Scan for the cell matching the given text and deliver its (x, y) coordinate at center. 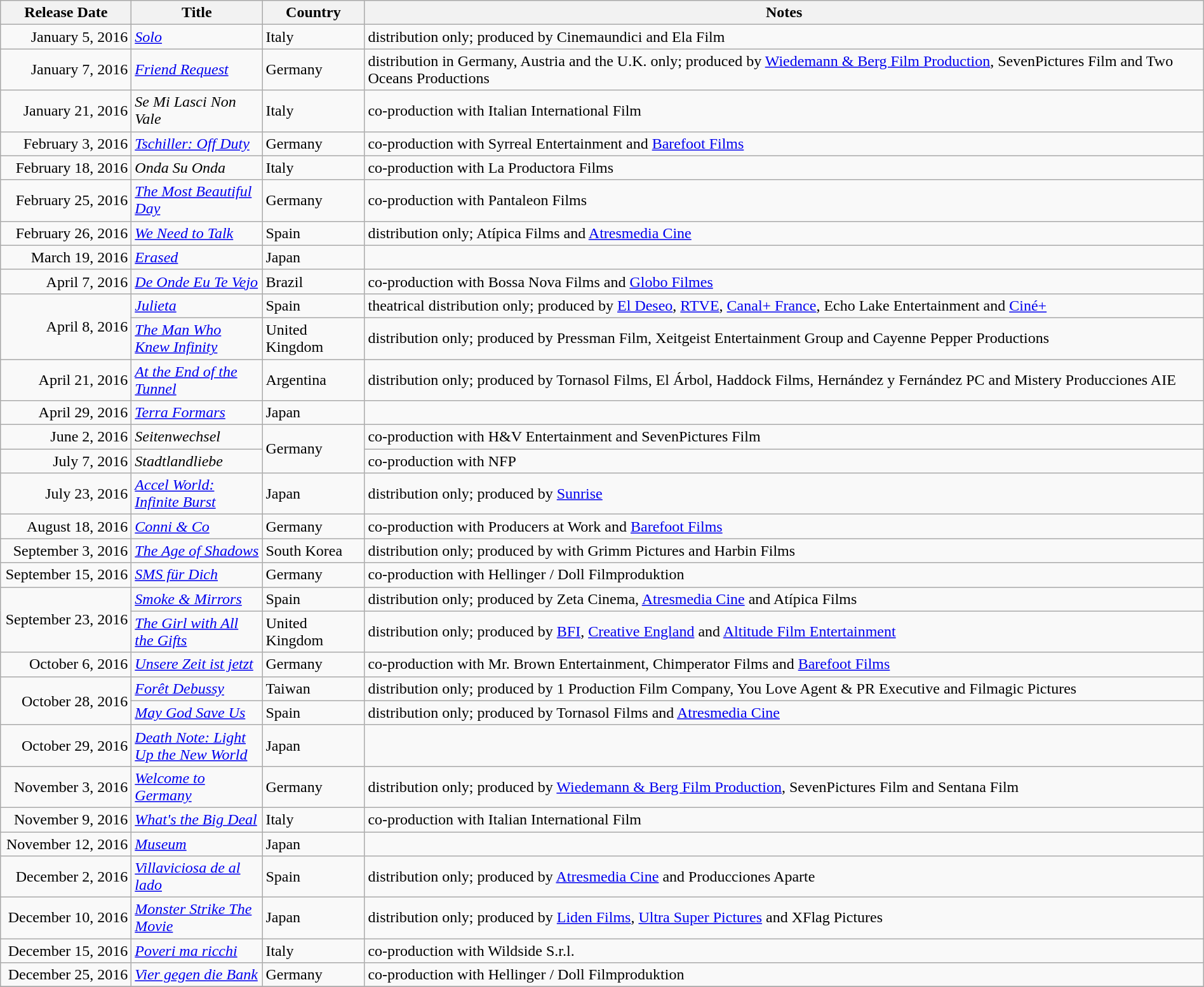
November 12, 2016 (66, 844)
distribution only; produced by Tornasol Films, El Árbol, Haddock Films, Hernández y Fernández PC and Mistery Producciones AIE (784, 380)
September 3, 2016 (66, 551)
distribution only; produced by Wiedemann & Berg Film Production, SevenPictures Film and Sentana Film (784, 786)
Vier gegen die Bank (197, 975)
Monster Strike The Movie (197, 918)
Forêt Debussy (197, 688)
December 2, 2016 (66, 876)
Tschiller: Off Duty (197, 144)
distribution in Germany, Austria and the U.K. only; produced by Wiedemann & Berg Film Production, SevenPictures Film and Two Oceans Productions (784, 70)
Solo (197, 37)
January 5, 2016 (66, 37)
December 10, 2016 (66, 918)
co-production with NFP (784, 461)
Accel World: Infinite Burst (197, 494)
The Age of Shadows (197, 551)
distribution only; produced by BFI, Creative England and Altitude Film Entertainment (784, 631)
distribution only; produced by with Grimm Pictures and Harbin Films (784, 551)
What's the Big Deal (197, 819)
July 7, 2016 (66, 461)
SMS für Dich (197, 575)
February 3, 2016 (66, 144)
Erased (197, 257)
April 21, 2016 (66, 380)
distribution only; produced by 1 Production Film Company, You Love Agent & PR Executive and Filmagic Pictures (784, 688)
April 29, 2016 (66, 413)
Terra Formars (197, 413)
March 19, 2016 (66, 257)
November 9, 2016 (66, 819)
At the End of the Tunnel (197, 380)
May God Save Us (197, 713)
The Most Beautiful Day (197, 201)
theatrical distribution only; produced by El Deseo, RTVE, Canal+ France, Echo Lake Entertainment and Ciné+ (784, 305)
December 25, 2016 (66, 975)
January 7, 2016 (66, 70)
co-production with Bossa Nova Films and Globo Filmes (784, 281)
July 23, 2016 (66, 494)
distribution only; produced by Sunrise (784, 494)
Taiwan (314, 688)
December 15, 2016 (66, 951)
October 29, 2016 (66, 746)
September 23, 2016 (66, 620)
co-production with Producers at Work and Barefoot Films (784, 527)
Country (314, 13)
Brazil (314, 281)
Poveri ma ricchi (197, 951)
The Girl with All the Gifts (197, 631)
Smoke & Mirrors (197, 599)
September 15, 2016 (66, 575)
February 25, 2016 (66, 201)
Onda Su Onda (197, 168)
distribution only; produced by Tornasol Films and Atresmedia Cine (784, 713)
co-production with Mr. Brown Entertainment, Chimperator Films and Barefoot Films (784, 664)
distribution only; produced by Cinemaundici and Ela Film (784, 37)
Museum (197, 844)
April 7, 2016 (66, 281)
Se Mi Lasci Non Vale (197, 111)
distribution only; Atípica Films and Atresmedia Cine (784, 233)
distribution only; produced by Pressman Film, Xeitgeist Entertainment Group and Cayenne Pepper Productions (784, 338)
The Man Who Knew Infinity (197, 338)
Argentina (314, 380)
October 6, 2016 (66, 664)
co-production with Wildside S.r.l. (784, 951)
co-production with H&V Entertainment and SevenPictures Film (784, 437)
Welcome to Germany (197, 786)
co-production with Pantaleon Films (784, 201)
Unsere Zeit ist jetzt (197, 664)
February 26, 2016 (66, 233)
Release Date (66, 13)
Stadtlandliebe (197, 461)
South Korea (314, 551)
co-production with La Productora Films (784, 168)
Title (197, 13)
Seitenwechsel (197, 437)
October 28, 2016 (66, 701)
June 2, 2016 (66, 437)
De Onde Eu Te Vejo (197, 281)
April 8, 2016 (66, 326)
Friend Request (197, 70)
November 3, 2016 (66, 786)
distribution only; produced by Atresmedia Cine and Producciones Aparte (784, 876)
February 18, 2016 (66, 168)
Villaviciosa de al lado (197, 876)
Death Note: Light Up the New World (197, 746)
Conni & Co (197, 527)
Julieta (197, 305)
Notes (784, 13)
distribution only; produced by Zeta Cinema, Atresmedia Cine and Atípica Films (784, 599)
distribution only; produced by Liden Films, Ultra Super Pictures and XFlag Pictures (784, 918)
We Need to Talk (197, 233)
co-production with Syrreal Entertainment and Barefoot Films (784, 144)
August 18, 2016 (66, 527)
January 21, 2016 (66, 111)
